Return the (X, Y) coordinate for the center point of the cell that contains the specified text.  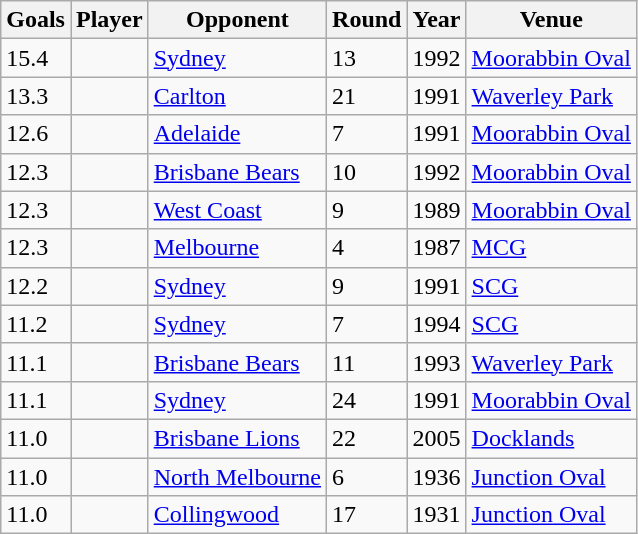
22 (367, 438)
1987 (436, 248)
1989 (436, 210)
1993 (436, 362)
1936 (436, 477)
11.2 (36, 324)
1994 (436, 324)
Round (367, 20)
Collingwood (237, 515)
24 (367, 400)
12.6 (36, 134)
2005 (436, 438)
Goals (36, 20)
Player (109, 20)
Adelaide (237, 134)
6 (367, 477)
Carlton (237, 96)
17 (367, 515)
12.2 (36, 286)
MCG (551, 248)
15.4 (36, 58)
Docklands (551, 438)
Venue (551, 20)
21 (367, 96)
11 (367, 362)
Brisbane Lions (237, 438)
Opponent (237, 20)
10 (367, 172)
1931 (436, 515)
West Coast (237, 210)
Melbourne (237, 248)
13 (367, 58)
4 (367, 248)
Year (436, 20)
North Melbourne (237, 477)
13.3 (36, 96)
